Detect which cell encompasses the target text, then output its [X, Y] center coordinate. 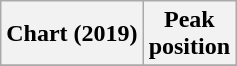
Chart (2019) [72, 34]
Peakposition [189, 34]
